Output the (X, Y) coordinate of the center of the cell containing the given text.  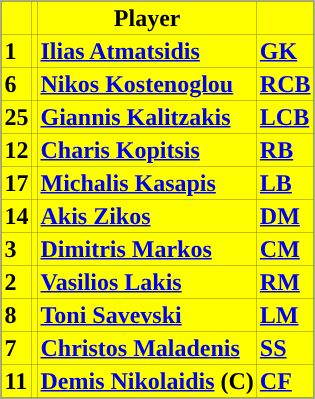
8 (17, 314)
11 (17, 380)
Akis Zikos (148, 216)
2 (17, 282)
17 (17, 182)
14 (17, 216)
Player (148, 18)
7 (17, 348)
RM (286, 282)
LM (286, 314)
6 (17, 84)
Michalis Kasapis (148, 182)
Nikos Kostenoglou (148, 84)
CF (286, 380)
RB (286, 150)
LB (286, 182)
Vasilios Lakis (148, 282)
Giannis Kalitzakis (148, 116)
1 (17, 50)
GK (286, 50)
Christos Maladenis (148, 348)
LCB (286, 116)
25 (17, 116)
SS (286, 348)
3 (17, 248)
Ilias Atmatsidis (148, 50)
DM (286, 216)
Charis Kopitsis (148, 150)
CM (286, 248)
12 (17, 150)
Demis Nikolaidis (C) (148, 380)
Toni Savevski (148, 314)
RCB (286, 84)
Dimitris Markos (148, 248)
